Search for the cell housing the specified text and yield its [X, Y] center coordinate. 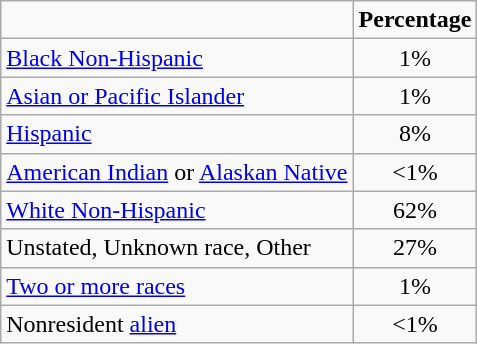
8% [415, 134]
Percentage [415, 20]
American Indian or Alaskan Native [177, 172]
Hispanic [177, 134]
Black Non-Hispanic [177, 58]
Two or more races [177, 286]
27% [415, 248]
62% [415, 210]
Nonresident alien [177, 324]
White Non-Hispanic [177, 210]
Unstated, Unknown race, Other [177, 248]
Asian or Pacific Islander [177, 96]
